Return the [x, y] coordinate for the center point of the cell that contains the specified text.  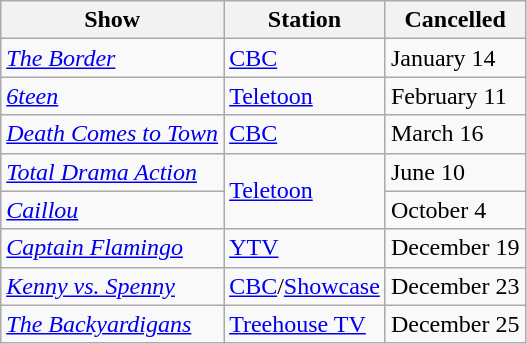
6teen [112, 96]
Station [305, 20]
December 23 [455, 286]
December 19 [455, 248]
The Border [112, 58]
CBC/Showcase [305, 286]
February 11 [455, 96]
Treehouse TV [305, 324]
YTV [305, 248]
March 16 [455, 134]
Death Comes to Town [112, 134]
The Backyardigans [112, 324]
Captain Flamingo [112, 248]
Show [112, 20]
Kenny vs. Spenny [112, 286]
October 4 [455, 210]
Cancelled [455, 20]
June 10 [455, 172]
January 14 [455, 58]
Total Drama Action [112, 172]
Caillou [112, 210]
December 25 [455, 324]
